Output the (X, Y) coordinate of the center of the cell containing the given text.  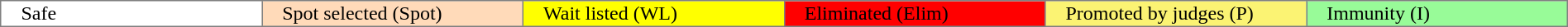
Eliminated (Elim) (915, 14)
Spot selected (Spot) (392, 14)
Wait listed (WL) (653, 14)
Safe (131, 14)
Immunity (I) (1437, 14)
Promoted by judges (P) (1176, 14)
